Find where the given text appears and provide that cell's center as (X, Y) coordinate. 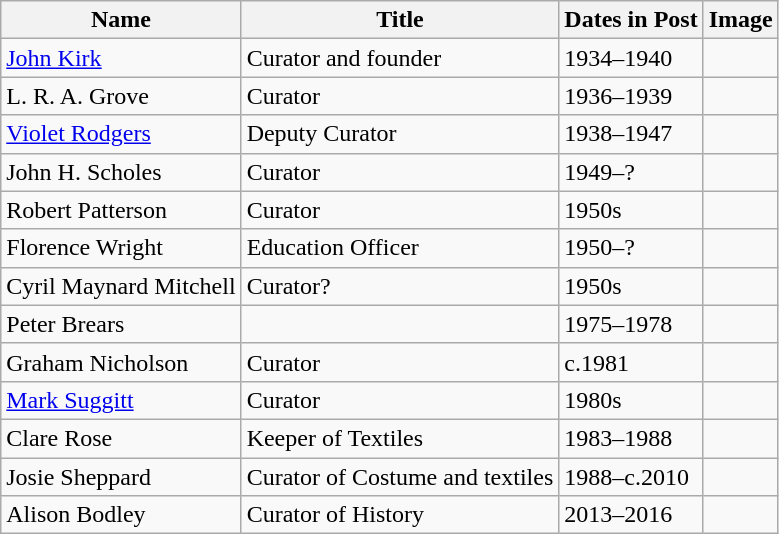
Robert Patterson (121, 210)
Violet Rodgers (121, 134)
John Kirk (121, 58)
Curator and founder (400, 58)
Florence Wright (121, 248)
Education Officer (400, 248)
Title (400, 20)
1980s (631, 400)
Cyril Maynard Mitchell (121, 286)
Curator of Costume and textiles (400, 477)
Josie Sheppard (121, 477)
L. R. A. Grove (121, 96)
1934–1940 (631, 58)
1936–1939 (631, 96)
c.1981 (631, 362)
Peter Brears (121, 324)
Clare Rose (121, 438)
Image (740, 20)
Dates in Post (631, 20)
1988–c.2010 (631, 477)
Mark Suggitt (121, 400)
1975–1978 (631, 324)
Alison Bodley (121, 515)
John H. Scholes (121, 172)
1950–? (631, 248)
2013–2016 (631, 515)
Curator of History (400, 515)
1983–1988 (631, 438)
Name (121, 20)
1938–1947 (631, 134)
Graham Nicholson (121, 362)
1949–? (631, 172)
Keeper of Textiles (400, 438)
Curator? (400, 286)
Deputy Curator (400, 134)
